Determine the (x, y) coordinate at the center of the cell enclosing the given text.  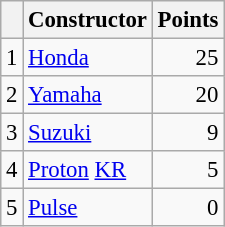
25 (188, 58)
Suzuki (88, 133)
2 (12, 95)
4 (12, 170)
Proton KR (88, 170)
Honda (88, 58)
1 (12, 58)
9 (188, 133)
Constructor (88, 20)
20 (188, 95)
Points (188, 20)
Pulse (88, 208)
0 (188, 208)
Yamaha (88, 95)
3 (12, 133)
